Return the (x, y) coordinate for the center point of the cell that contains the specified text.  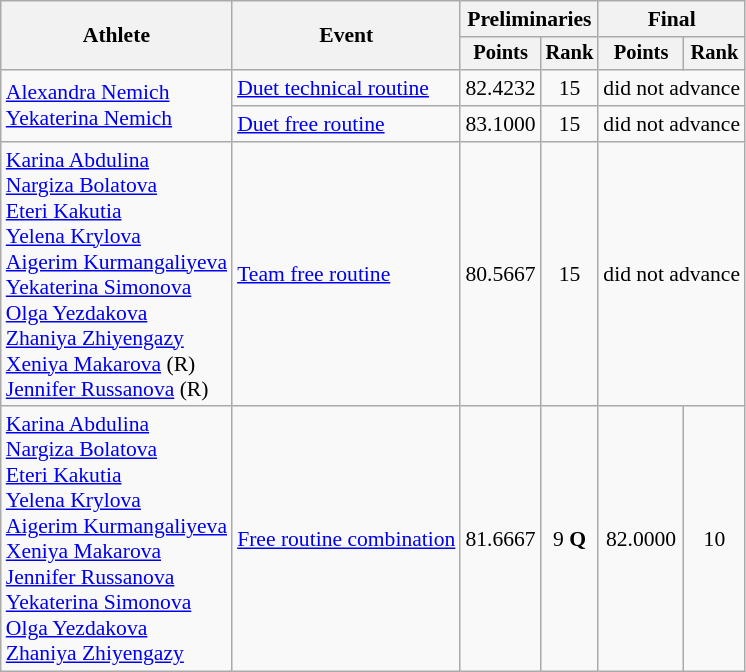
Final (672, 19)
Team free routine (346, 274)
83.1000 (500, 124)
Event (346, 36)
10 (714, 540)
Duet free routine (346, 124)
Duet technical routine (346, 88)
82.0000 (640, 540)
9 Q (570, 540)
80.5667 (500, 274)
Alexandra NemichYekaterina Nemich (116, 106)
81.6667 (500, 540)
Free routine combination (346, 540)
Athlete (116, 36)
82.4232 (500, 88)
Preliminaries (529, 19)
